Provide the [X, Y] coordinate of the cell's center where the given text is located.  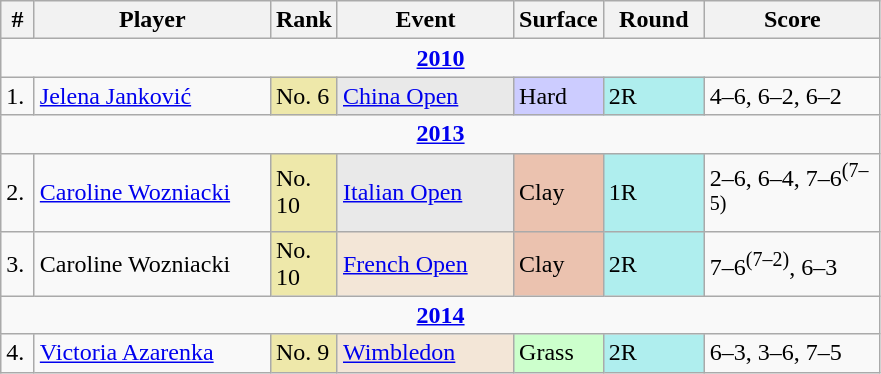
6–3, 3–6, 7–5 [792, 353]
2013 [441, 134]
Score [792, 20]
Wimbledon [425, 353]
China Open [425, 96]
2–6, 6–4, 7–6(7–5) [792, 192]
7–6(7–2), 6–3 [792, 264]
2014 [441, 315]
# [18, 20]
No. 6 [304, 96]
French Open [425, 264]
Player [152, 20]
1. [18, 96]
4. [18, 353]
No. 9 [304, 353]
Rank [304, 20]
1R [654, 192]
3. [18, 264]
Surface [559, 20]
2010 [441, 58]
4–6, 6–2, 6–2 [792, 96]
Victoria Azarenka [152, 353]
Jelena Janković [152, 96]
Event [425, 20]
2. [18, 192]
Italian Open [425, 192]
Round [654, 20]
Grass [559, 353]
Hard [559, 96]
